Search for the cell housing the specified text and yield its (x, y) center coordinate. 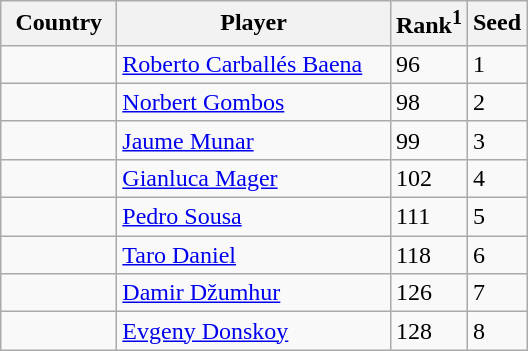
Player (254, 24)
126 (428, 293)
Pedro Sousa (254, 217)
98 (428, 102)
Evgeny Donskoy (254, 331)
3 (496, 140)
128 (428, 331)
5 (496, 217)
Damir Džumhur (254, 293)
Gianluca Mager (254, 178)
8 (496, 331)
118 (428, 255)
Rank1 (428, 24)
96 (428, 64)
Country (59, 24)
111 (428, 217)
102 (428, 178)
6 (496, 255)
Seed (496, 24)
Roberto Carballés Baena (254, 64)
2 (496, 102)
4 (496, 178)
Norbert Gombos (254, 102)
Taro Daniel (254, 255)
1 (496, 64)
Jaume Munar (254, 140)
99 (428, 140)
7 (496, 293)
